Locate the cell with the specified text and output its (X, Y) center coordinate. 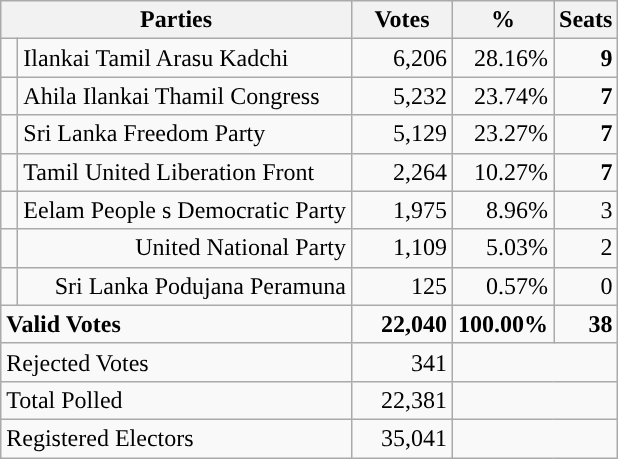
341 (402, 362)
Ahila Ilankai Thamil Congress (185, 96)
100.00% (504, 324)
23.27% (504, 134)
5,129 (402, 134)
22,381 (402, 400)
38 (586, 324)
United National Party (185, 248)
0.57% (504, 286)
5.03% (504, 248)
8.96% (504, 210)
Votes (402, 20)
Sri Lanka Podujana Peramuna (185, 286)
9 (586, 58)
0 (586, 286)
% (504, 20)
2,264 (402, 172)
Tamil United Liberation Front (185, 172)
6,206 (402, 58)
28.16% (504, 58)
1,109 (402, 248)
3 (586, 210)
23.74% (504, 96)
Registered Electors (176, 438)
2 (586, 248)
5,232 (402, 96)
Sri Lanka Freedom Party (185, 134)
Total Polled (176, 400)
10.27% (504, 172)
Rejected Votes (176, 362)
Seats (586, 20)
1,975 (402, 210)
125 (402, 286)
35,041 (402, 438)
Parties (176, 20)
Eelam People s Democratic Party (185, 210)
22,040 (402, 324)
Valid Votes (176, 324)
Ilankai Tamil Arasu Kadchi (185, 58)
